Capture the cell that displays the provided text and extract its [X, Y] central coordinate. 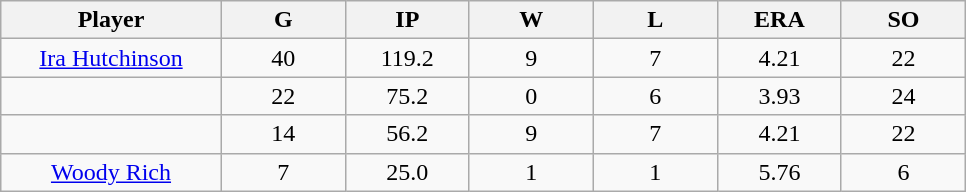
ERA [779, 20]
56.2 [407, 134]
3.93 [779, 96]
IP [407, 20]
L [655, 20]
Ira Hutchinson [111, 58]
40 [283, 58]
119.2 [407, 58]
SO [903, 20]
G [283, 20]
Woody Rich [111, 172]
5.76 [779, 172]
25.0 [407, 172]
W [531, 20]
75.2 [407, 96]
Player [111, 20]
14 [283, 134]
24 [903, 96]
0 [531, 96]
